Pinpoint the cell where the given text exists, returning its [X, Y] midpoint coordinate. 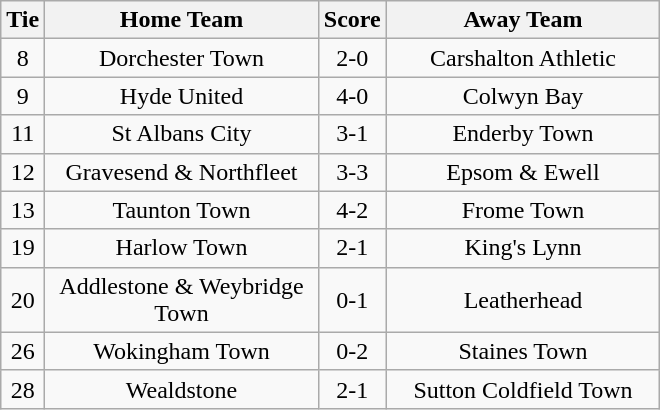
19 [23, 248]
Addlestone & Weybridge Town [182, 300]
Colwyn Bay [523, 96]
20 [23, 300]
Hyde United [182, 96]
28 [23, 389]
9 [23, 96]
Carshalton Athletic [523, 58]
Home Team [182, 20]
Taunton Town [182, 210]
Away Team [523, 20]
Tie [23, 20]
Dorchester Town [182, 58]
4-0 [352, 96]
Staines Town [523, 351]
12 [23, 172]
Frome Town [523, 210]
King's Lynn [523, 248]
Wealdstone [182, 389]
Harlow Town [182, 248]
Leatherhead [523, 300]
Epsom & Ewell [523, 172]
Score [352, 20]
Wokingham Town [182, 351]
3-3 [352, 172]
3-1 [352, 134]
0-1 [352, 300]
11 [23, 134]
26 [23, 351]
St Albans City [182, 134]
4-2 [352, 210]
Sutton Coldfield Town [523, 389]
Enderby Town [523, 134]
2-0 [352, 58]
13 [23, 210]
8 [23, 58]
0-2 [352, 351]
Gravesend & Northfleet [182, 172]
